From the cell containing the given text, extract its center point as (X, Y) coordinate. 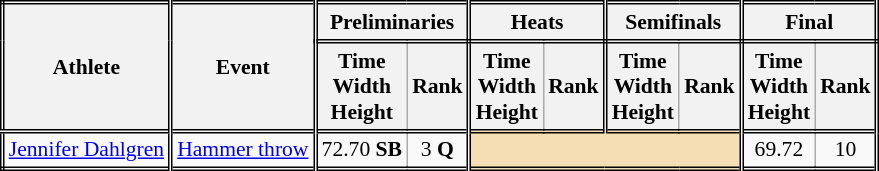
Jennifer Dahlgren (86, 150)
72.70 SB (361, 150)
Hammer throw (243, 150)
69.72 (778, 150)
Final (809, 22)
Preliminaries (392, 22)
Semifinals (673, 22)
3 Q (438, 150)
Event (243, 67)
Athlete (86, 67)
10 (846, 150)
Heats (537, 22)
